Detect which cell encompasses the target text, then output its [x, y] center coordinate. 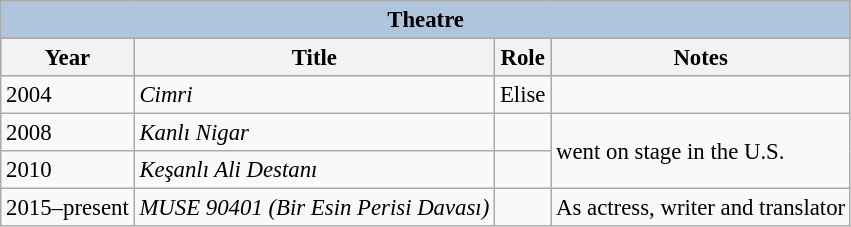
Notes [701, 58]
Role [523, 58]
2008 [68, 133]
Year [68, 58]
Theatre [426, 20]
Elise [523, 95]
2004 [68, 95]
went on stage in the U.S. [701, 152]
Keşanlı Ali Destanı [314, 170]
Title [314, 58]
2010 [68, 170]
Kanlı Nigar [314, 133]
MUSE 90401 (Bir Esin Perisi Davası) [314, 208]
Cimri [314, 95]
2015–present [68, 208]
As actress, writer and translator [701, 208]
